Return [X, Y] of the center of cell containing provided text 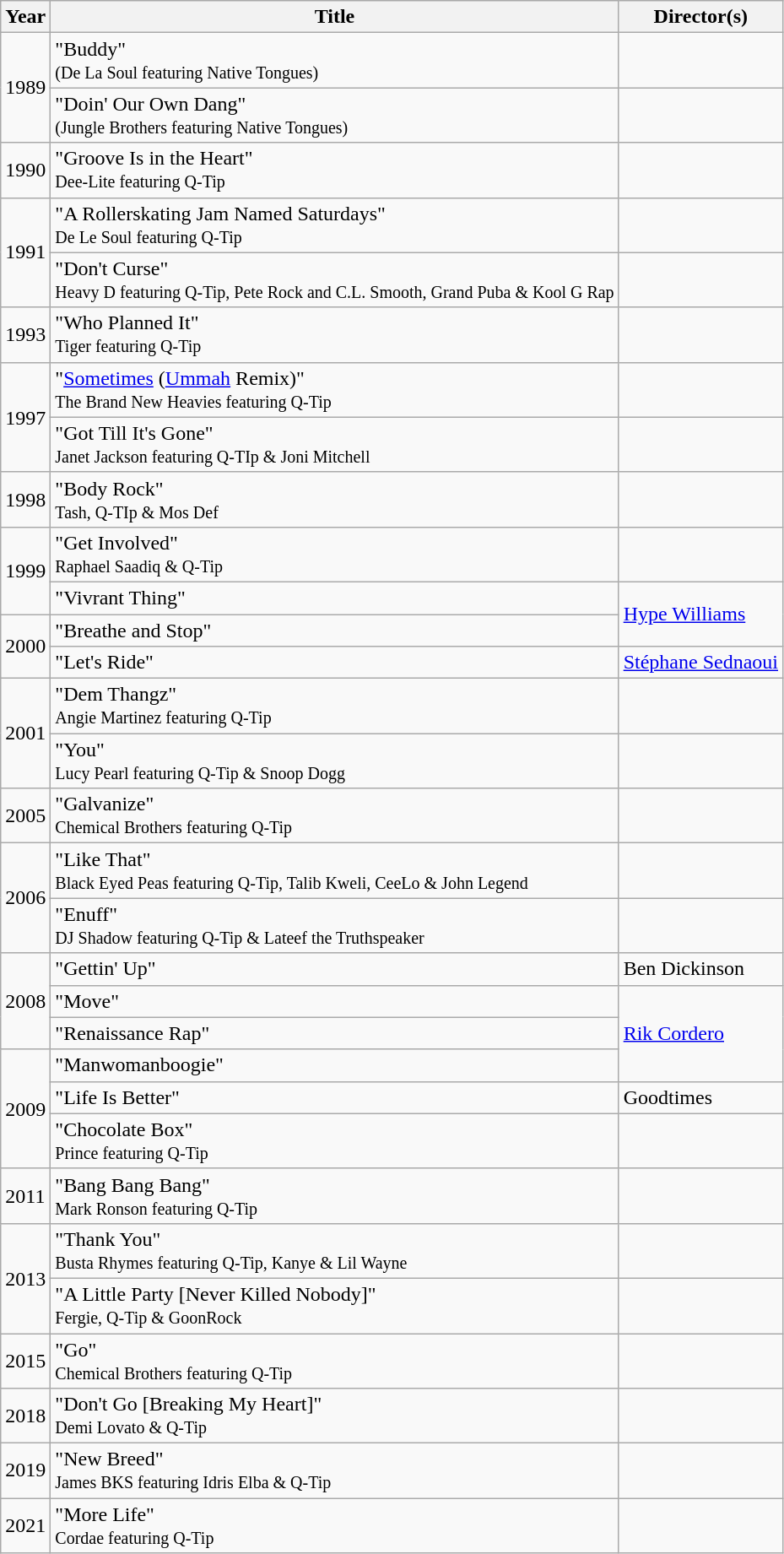
2001 [25, 734]
Stéphane Sednaoui [700, 663]
"You"Lucy Pearl featuring Q-Tip & Snoop Dogg [334, 761]
2006 [25, 898]
"Don't Go [Breaking My Heart]"Demi Lovato & Q-Tip [334, 1416]
"Life Is Better" [334, 1097]
"Go"Chemical Brothers featuring Q-Tip [334, 1361]
1998 [25, 500]
Hype Williams [700, 614]
1997 [25, 417]
2021 [25, 1526]
"Renaissance Rap" [334, 1033]
"A Little Party [Never Killed Nobody]"Fergie, Q-Tip & GoonRock [334, 1305]
Director(s) [700, 17]
"Move" [334, 1001]
"Who Planned It"Tiger featuring Q-Tip [334, 334]
"Sometimes (Ummah Remix)"The Brand New Heavies featuring Q-Tip [334, 390]
"Manwomanboogie" [334, 1065]
"Like That"Black Eyed Peas featuring Q-Tip, Talib Kweli, CeeLo & John Legend [334, 871]
"Galvanize"Chemical Brothers featuring Q-Tip [334, 815]
"More Life"Cordae featuring Q-Tip [334, 1526]
"Chocolate Box"Prince featuring Q-Tip [334, 1141]
"Got Till It's Gone"Janet Jackson featuring Q-TIp & Joni Mitchell [334, 444]
"Bang Bang Bang"Mark Ronson featuring Q-Tip [334, 1195]
Title [334, 17]
"Get Involved"Raphael Saadiq & Q-Tip [334, 554]
Rik Cordero [700, 1033]
"A Rollerskating Jam Named Saturdays"De Le Soul featuring Q-Tip [334, 225]
1989 [25, 88]
2008 [25, 1001]
2000 [25, 647]
1999 [25, 571]
Year [25, 17]
"Gettin' Up" [334, 969]
"Groove Is in the Heart"Dee-Lite featuring Q-Tip [334, 171]
2019 [25, 1470]
"Enuff"DJ Shadow featuring Q-Tip & Lateef the Truthspeaker [334, 925]
2015 [25, 1361]
Ben Dickinson [700, 969]
"Thank You"Busta Rhymes featuring Q-Tip, Kanye & Lil Wayne [334, 1251]
"Doin' Our Own Dang"(Jungle Brothers featuring Native Tongues) [334, 115]
"Dem Thangz"Angie Martinez featuring Q-Tip [334, 706]
"Let's Ride" [334, 663]
2018 [25, 1416]
Goodtimes [700, 1097]
2009 [25, 1109]
2005 [25, 815]
"New Breed"James BKS featuring Idris Elba & Q-Tip [334, 1470]
"Don't Curse"Heavy D featuring Q-Tip, Pete Rock and C.L. Smooth, Grand Puba & Kool G Rap [334, 280]
"Buddy"(De La Soul featuring Native Tongues) [334, 61]
2013 [25, 1278]
1990 [25, 171]
"Vivrant Thing" [334, 598]
2011 [25, 1195]
"Body Rock"Tash, Q-TIp & Mos Def [334, 500]
1993 [25, 334]
1991 [25, 252]
"Breathe and Stop" [334, 631]
